Search for the cell housing the specified text and yield its (X, Y) center coordinate. 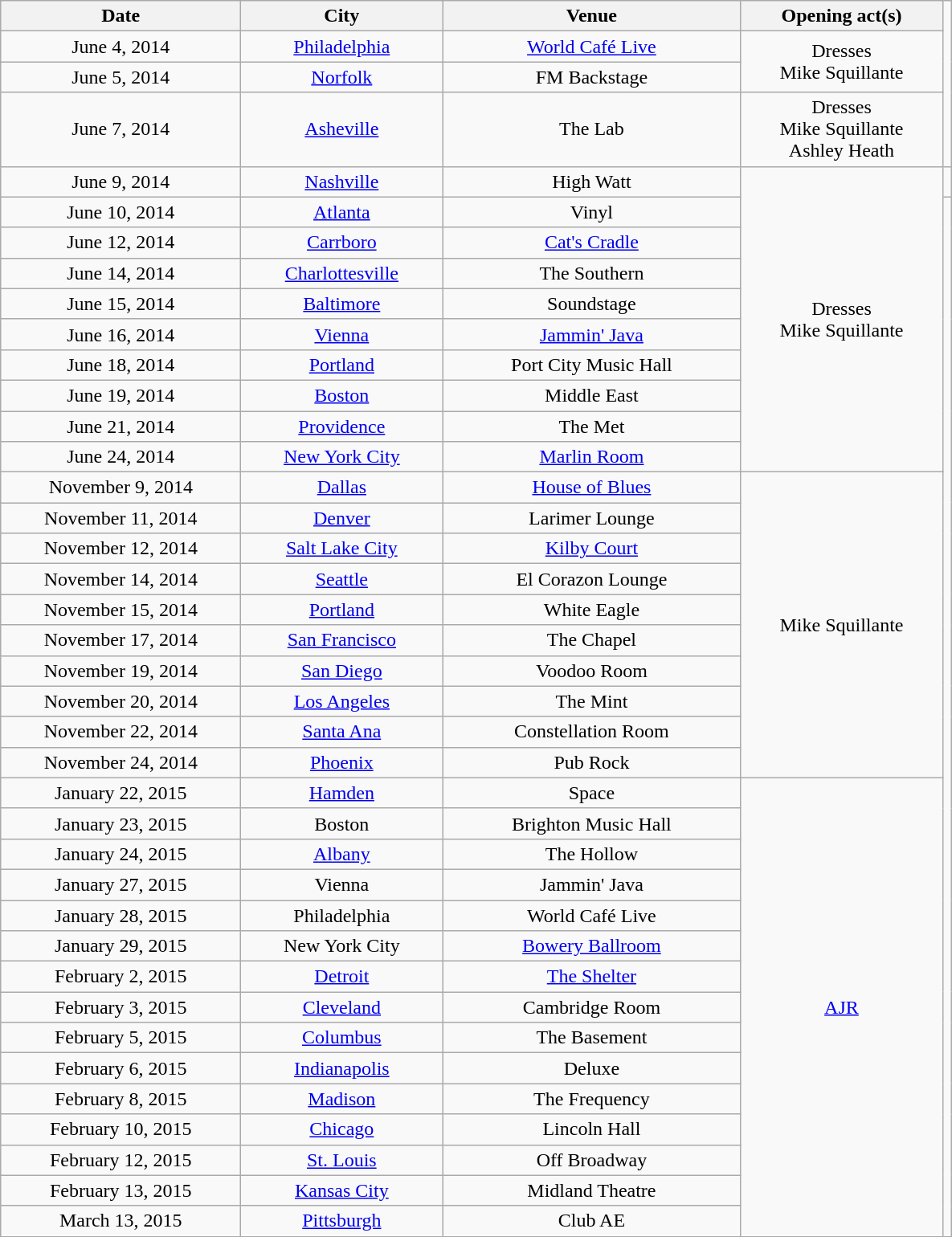
High Watt (591, 182)
The Southern (591, 273)
Columbus (342, 1038)
November 11, 2014 (121, 518)
Bowery Ballroom (591, 946)
Deluxe (591, 1068)
November 24, 2014 (121, 762)
June 4, 2014 (121, 47)
June 19, 2014 (121, 395)
Pub Rock (591, 762)
January 28, 2015 (121, 915)
Albany (342, 854)
January 22, 2015 (121, 793)
June 18, 2014 (121, 365)
Middle East (591, 395)
DressesMike SquillanteAshley Heath (842, 129)
The Hollow (591, 854)
Nashville (342, 182)
Mike Squillante (842, 625)
City (342, 16)
Voodoo Room (591, 671)
January 23, 2015 (121, 823)
November 17, 2014 (121, 640)
June 10, 2014 (121, 212)
February 6, 2015 (121, 1068)
FM Backstage (591, 77)
November 22, 2014 (121, 732)
November 20, 2014 (121, 701)
Hamden (342, 793)
Carrboro (342, 243)
June 12, 2014 (121, 243)
Port City Music Hall (591, 365)
November 15, 2014 (121, 610)
June 21, 2014 (121, 427)
February 12, 2015 (121, 1160)
Charlottesville (342, 273)
Date (121, 16)
Salt Lake City (342, 549)
San Diego (342, 671)
Cleveland (342, 1007)
The Frequency (591, 1099)
San Francisco (342, 640)
January 27, 2015 (121, 884)
Soundstage (591, 304)
June 5, 2014 (121, 77)
June 15, 2014 (121, 304)
March 13, 2015 (121, 1221)
Club AE (591, 1221)
Venue (591, 16)
Seattle (342, 579)
Opening act(s) (842, 16)
Brighton Music Hall (591, 823)
Asheville (342, 129)
Cat's Cradle (591, 243)
Pittsburgh (342, 1221)
November 12, 2014 (121, 549)
February 5, 2015 (121, 1038)
St. Louis (342, 1160)
Midland Theatre (591, 1190)
Denver (342, 518)
November 9, 2014 (121, 488)
The Shelter (591, 977)
Indianapolis (342, 1068)
Madison (342, 1099)
Space (591, 793)
The Chapel (591, 640)
Lincoln Hall (591, 1129)
February 13, 2015 (121, 1190)
Larimer Lounge (591, 518)
February 8, 2015 (121, 1099)
Vinyl (591, 212)
The Basement (591, 1038)
February 2, 2015 (121, 977)
White Eagle (591, 610)
Baltimore (342, 304)
February 3, 2015 (121, 1007)
June 14, 2014 (121, 273)
Atlanta (342, 212)
Santa Ana (342, 732)
Providence (342, 427)
Cambridge Room (591, 1007)
Constellation Room (591, 732)
Los Angeles (342, 701)
House of Blues (591, 488)
Chicago (342, 1129)
Norfolk (342, 77)
June 24, 2014 (121, 457)
January 24, 2015 (121, 854)
November 14, 2014 (121, 579)
June 16, 2014 (121, 334)
June 7, 2014 (121, 129)
Off Broadway (591, 1160)
February 10, 2015 (121, 1129)
Detroit (342, 977)
January 29, 2015 (121, 946)
El Corazon Lounge (591, 579)
Kansas City (342, 1190)
June 9, 2014 (121, 182)
Kilby Court (591, 549)
Phoenix (342, 762)
November 19, 2014 (121, 671)
The Lab (591, 129)
The Mint (591, 701)
Dallas (342, 488)
AJR (842, 1007)
The Met (591, 427)
Marlin Room (591, 457)
